Detect which cell encompasses the target text, then output its (x, y) center coordinate. 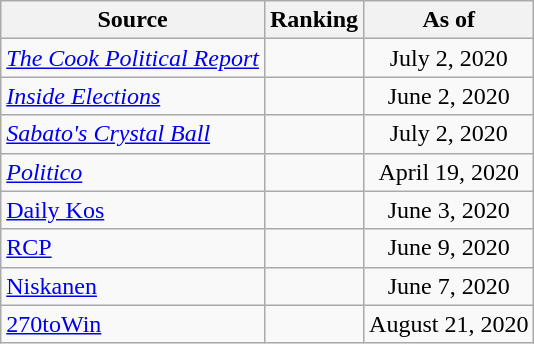
Source (133, 20)
The Cook Political Report (133, 58)
June 9, 2020 (449, 248)
June 2, 2020 (449, 96)
August 21, 2020 (449, 324)
April 19, 2020 (449, 172)
June 3, 2020 (449, 210)
RCP (133, 248)
Inside Elections (133, 96)
Ranking (314, 20)
Politico (133, 172)
June 7, 2020 (449, 286)
As of (449, 20)
Niskanen (133, 286)
Daily Kos (133, 210)
270toWin (133, 324)
Sabato's Crystal Ball (133, 134)
